Scan for the cell matching the given text and deliver its (X, Y) coordinate at center. 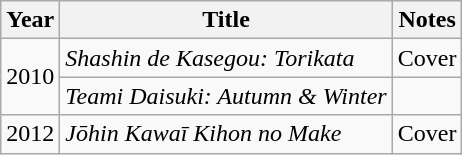
Title (226, 20)
2010 (30, 77)
Notes (427, 20)
Year (30, 20)
Teami Daisuki: Autumn & Winter (226, 96)
2012 (30, 134)
Jōhin Kawaī Kihon no Make (226, 134)
Shashin de Kasegou: Torikata (226, 58)
